Return the [x, y] coordinate for the center point of the cell that contains the specified text.  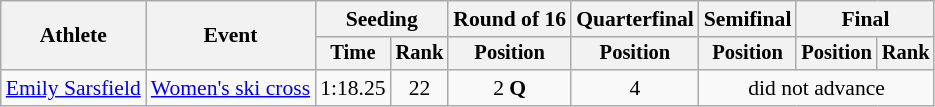
4 [635, 88]
Round of 16 [510, 19]
did not advance [817, 88]
Quarterfinal [635, 19]
Women's ski cross [230, 88]
Semifinal [748, 19]
Final [865, 19]
22 [420, 88]
1:18.25 [352, 88]
Athlete [74, 36]
Event [230, 36]
Emily Sarsfield [74, 88]
Seeding [382, 19]
2 Q [510, 88]
Time [352, 54]
